Extract the (X, Y) coordinate from the center of the cell holding the provided text.  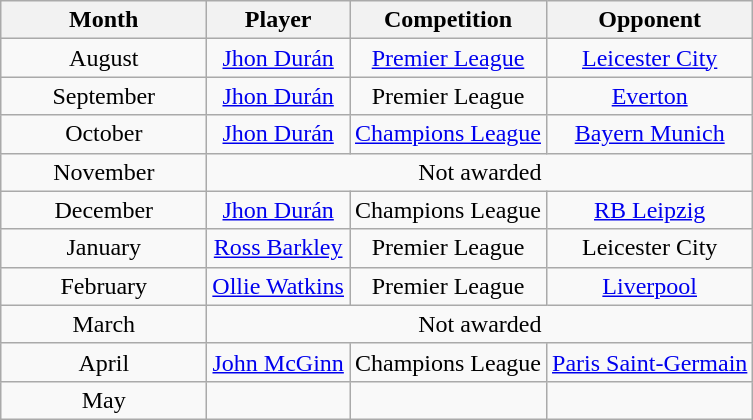
Month (104, 20)
Paris Saint-Germain (650, 362)
August (104, 58)
Player (278, 20)
Ollie Watkins (278, 286)
May (104, 400)
January (104, 248)
December (104, 210)
Liverpool (650, 286)
Everton (650, 96)
February (104, 286)
RB Leipzig (650, 210)
April (104, 362)
September (104, 96)
Bayern Munich (650, 134)
Ross Barkley (278, 248)
October (104, 134)
November (104, 172)
March (104, 324)
Opponent (650, 20)
Competition (448, 20)
John McGinn (278, 362)
